Scan for the cell matching the given text and deliver its (X, Y) coordinate at center. 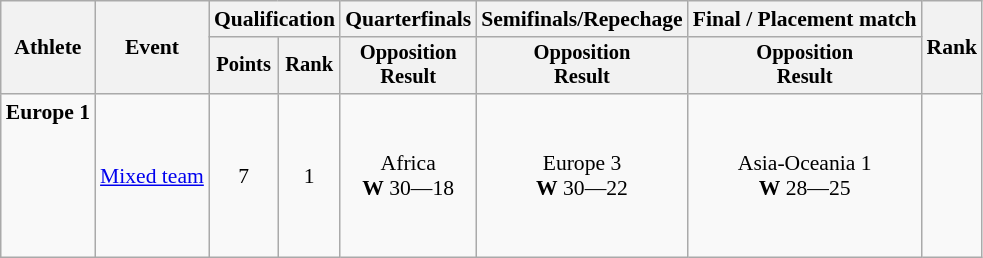
Athlete (48, 48)
Quarterfinals (408, 19)
Event (152, 48)
Final / Placement match (805, 19)
Asia-Oceania 1W 28—25 (805, 176)
Semifinals/Repechage (582, 19)
7 (244, 176)
AfricaW 30—18 (408, 176)
Points (244, 66)
Qualification (274, 19)
Mixed team (152, 176)
Europe 3W 30—22 (582, 176)
1 (309, 176)
Europe 1 (48, 176)
